Search for the cell housing the specified text and yield its [X, Y] center coordinate. 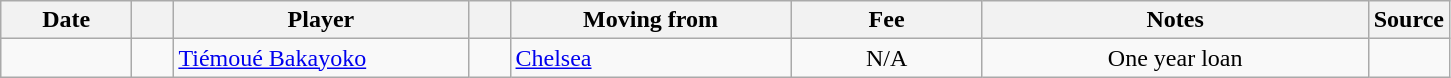
Chelsea [650, 58]
Player [321, 20]
Fee [886, 20]
Date [66, 20]
Moving from [650, 20]
One year loan [1175, 58]
Tiémoué Bakayoko [321, 58]
Source [1408, 20]
N/A [886, 58]
Notes [1175, 20]
